Return (x, y) of the center of cell containing provided text 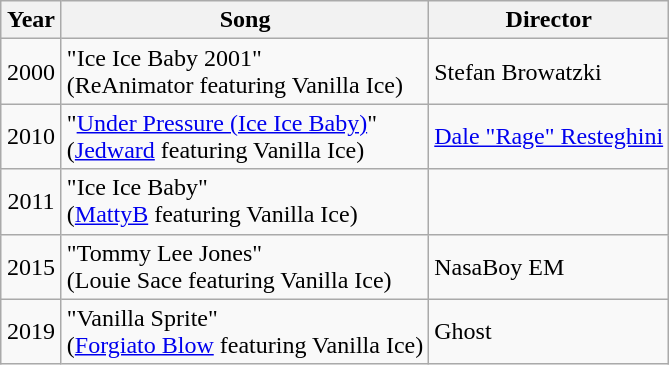
Year (32, 20)
2015 (32, 266)
Dale "Rage" Resteghini (549, 136)
2011 (32, 202)
2019 (32, 332)
NasaBoy EM (549, 266)
Stefan Browatzki (549, 72)
Ghost (549, 332)
"Tommy Lee Jones" (Louie Sace featuring Vanilla Ice) (244, 266)
2000 (32, 72)
2010 (32, 136)
Song (244, 20)
"Under Pressure (Ice Ice Baby)" (Jedward featuring Vanilla Ice) (244, 136)
Director (549, 20)
"Ice Ice Baby" (MattyB featuring Vanilla Ice) (244, 202)
"Ice Ice Baby 2001" (ReAnimator featuring Vanilla Ice) (244, 72)
"Vanilla Sprite" (Forgiato Blow featuring Vanilla Ice) (244, 332)
